Output the [X, Y] coordinate of the center of the cell containing the given text.  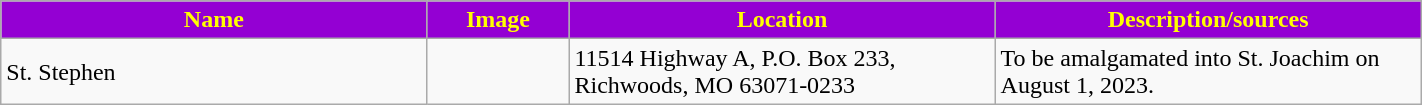
St. Stephen [214, 72]
Image [498, 20]
Location [782, 20]
Name [214, 20]
To be amalgamated into St. Joachim on August 1, 2023. [1208, 72]
Description/sources [1208, 20]
11514 Highway A, P.O. Box 233, Richwoods, MO 63071-0233 [782, 72]
